Capture the cell that displays the provided text and extract its (x, y) central coordinate. 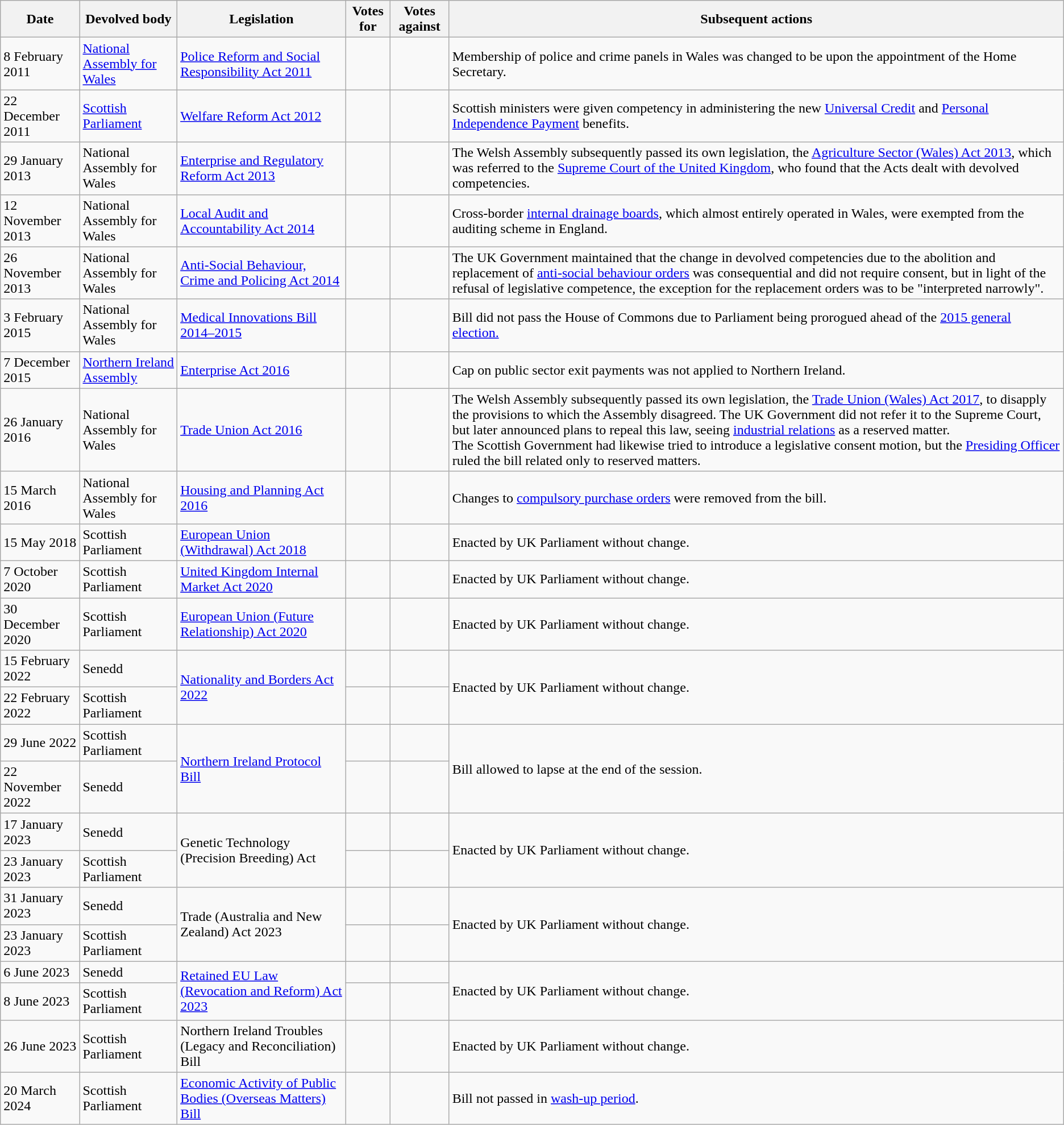
Legislation (261, 19)
26 June 2023 (40, 1046)
Trade (Australia and New Zealand) Act 2023 (261, 924)
Changes to compulsory purchase orders were removed from the bill. (756, 497)
Cap on public sector exit payments was not applied to Northern Ireland. (756, 370)
6 June 2023 (40, 972)
30 December 2020 (40, 624)
Date (40, 19)
Welfare Reform Act 2012 (261, 116)
Votes against (419, 19)
29 January 2013 (40, 168)
8 June 2023 (40, 1002)
Nationality and Borders Act 2022 (261, 687)
17 January 2023 (40, 832)
Housing and Planning Act 2016 (261, 497)
15 May 2018 (40, 542)
Trade Union Act 2016 (261, 430)
Subsequent actions (756, 19)
31 January 2023 (40, 906)
Cross-border internal drainage boards, which almost entirely operated in Wales, were exempted from the auditing scheme in England. (756, 221)
7 October 2020 (40, 579)
Bill not passed in wash-up period. (756, 1098)
Devolved body (128, 19)
Genetic Technology (Precision Breeding) Act (261, 850)
Economic Activity of Public Bodies (Overseas Matters) Bill (261, 1098)
3 February 2015 (40, 325)
Anti-Social Behaviour, Crime and Policing Act 2014 (261, 273)
Northern Ireland Troubles (Legacy and Reconciliation) Bill (261, 1046)
Bill did not pass the House of Commons due to Parliament being prorogued ahead of the 2015 general election. (756, 325)
22 February 2022 (40, 706)
Votes for (368, 19)
15 February 2022 (40, 669)
Northern Ireland Protocol Bill (261, 769)
Medical Innovations Bill 2014–2015 (261, 325)
Retained EU Law (Revocation and Reform) Act 2023 (261, 990)
Scottish ministers were given competency in administering the new Universal Credit and Personal Independence Payment benefits. (756, 116)
Local Audit and Accountability Act 2014 (261, 221)
7 December 2015 (40, 370)
Enterprise Act 2016 (261, 370)
Enterprise and Regulatory Reform Act 2013 (261, 168)
Bill allowed to lapse at the end of the session. (756, 769)
26 January 2016 (40, 430)
European Union (Future Relationship) Act 2020 (261, 624)
Police Reform and Social Responsibility Act 2011 (261, 64)
8 February 2011 (40, 64)
20 March 2024 (40, 1098)
United Kingdom Internal Market Act 2020 (261, 579)
Northern Ireland Assembly (128, 370)
Membership of police and crime panels in Wales was changed to be upon the appointment of the Home Secretary. (756, 64)
12 November 2013 (40, 221)
22 December 2011 (40, 116)
22 November 2022 (40, 787)
26 November 2013 (40, 273)
15 March 2016 (40, 497)
29 June 2022 (40, 742)
European Union (Withdrawal) Act 2018 (261, 542)
